Find where the given text appears and provide that cell's center as [x, y] coordinate. 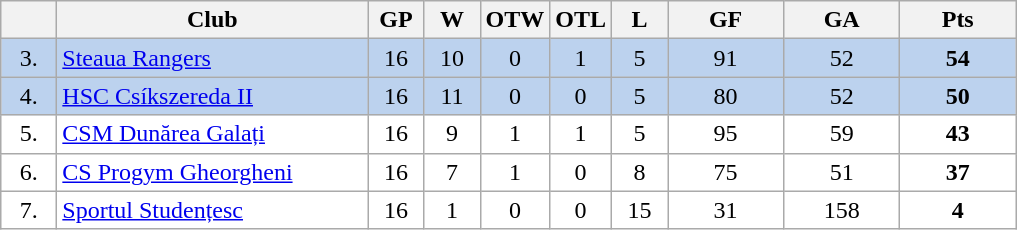
3. [29, 58]
HSC Csíkszereda II [212, 96]
Sportul Studențesc [212, 210]
10 [452, 58]
4. [29, 96]
Club [212, 20]
4 [958, 210]
W [452, 20]
Pts [958, 20]
OTL [581, 20]
8 [640, 172]
GF [726, 20]
GP [396, 20]
59 [842, 134]
50 [958, 96]
158 [842, 210]
43 [958, 134]
5. [29, 134]
CSM Dunărea Galați [212, 134]
11 [452, 96]
OTW [515, 20]
15 [640, 210]
75 [726, 172]
GA [842, 20]
CS Progym Gheorgheni [212, 172]
7 [452, 172]
91 [726, 58]
7. [29, 210]
51 [842, 172]
37 [958, 172]
6. [29, 172]
L [640, 20]
31 [726, 210]
Steaua Rangers [212, 58]
54 [958, 58]
80 [726, 96]
9 [452, 134]
95 [726, 134]
